Extract the [X, Y] coordinate from the center of the cell holding the provided text.  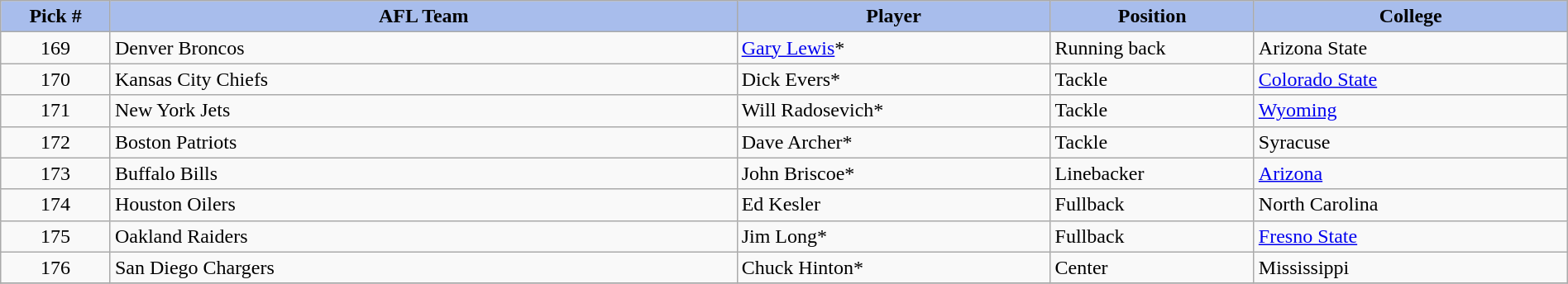
Buffalo Bills [423, 173]
Gary Lewis* [893, 48]
Colorado State [1411, 79]
172 [56, 142]
Will Radosevich* [893, 111]
Dave Archer* [893, 142]
Dick Evers* [893, 79]
Jim Long* [893, 236]
Denver Broncos [423, 48]
John Briscoe* [893, 173]
173 [56, 173]
Oakland Raiders [423, 236]
176 [56, 267]
Mississippi [1411, 267]
Houston Oilers [423, 205]
Boston Patriots [423, 142]
174 [56, 205]
New York Jets [423, 111]
San Diego Chargers [423, 267]
Chuck Hinton* [893, 267]
169 [56, 48]
Arizona State [1411, 48]
AFL Team [423, 17]
North Carolina [1411, 205]
171 [56, 111]
College [1411, 17]
175 [56, 236]
170 [56, 79]
Pick # [56, 17]
Syracuse [1411, 142]
Player [893, 17]
Running back [1152, 48]
Arizona [1411, 173]
Ed Kesler [893, 205]
Kansas City Chiefs [423, 79]
Fresno State [1411, 236]
Wyoming [1411, 111]
Center [1152, 267]
Position [1152, 17]
Linebacker [1152, 173]
